Provide the (x, y) coordinate of the cell's center where the given text is located.  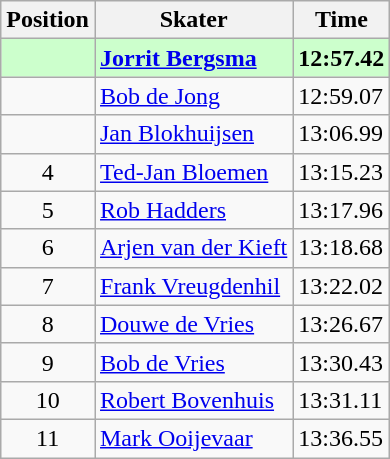
Jorrit Bergsma (193, 58)
10 (48, 400)
11 (48, 438)
9 (48, 362)
5 (48, 210)
7 (48, 286)
13:17.96 (342, 210)
13:36.55 (342, 438)
6 (48, 248)
Rob Hadders (193, 210)
13:06.99 (342, 134)
Position (48, 20)
13:26.67 (342, 324)
12:57.42 (342, 58)
Frank Vreugdenhil (193, 286)
Bob de Vries (193, 362)
12:59.07 (342, 96)
Bob de Jong (193, 96)
13:15.23 (342, 172)
4 (48, 172)
Skater (193, 20)
13:30.43 (342, 362)
13:22.02 (342, 286)
Douwe de Vries (193, 324)
Time (342, 20)
8 (48, 324)
Ted-Jan Bloemen (193, 172)
Arjen van der Kieft (193, 248)
Mark Ooijevaar (193, 438)
Jan Blokhuijsen (193, 134)
13:31.11 (342, 400)
13:18.68 (342, 248)
Robert Bovenhuis (193, 400)
